Identify which cell holds the provided text, then report its [X, Y] central coordinate. 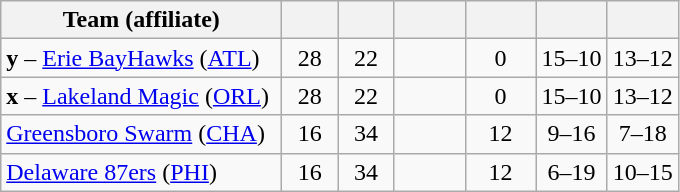
x – Lakeland Magic (ORL) [142, 96]
6–19 [572, 172]
Team (affiliate) [142, 20]
10–15 [642, 172]
7–18 [642, 134]
Delaware 87ers (PHI) [142, 172]
y – Erie BayHawks (ATL) [142, 58]
Greensboro Swarm (CHA) [142, 134]
9–16 [572, 134]
